For the text-containing cell, return its midpoint in [X, Y] coordinate format. 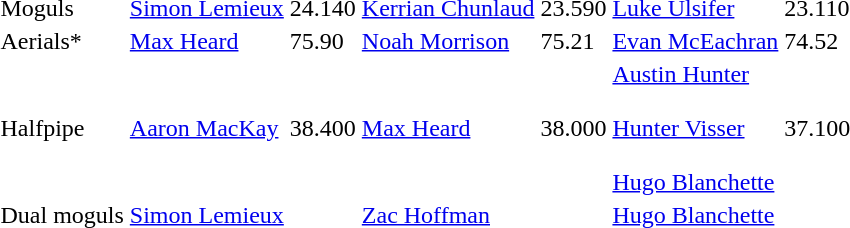
Aaron MacKay [206, 128]
Noah Morrison [448, 41]
75.90 [322, 41]
Austin Hunter Hunter Visser Hugo Blanchette [696, 128]
Evan McEachran [696, 41]
75.21 [574, 41]
38.400 [322, 128]
38.000 [574, 128]
